Output the (x, y) coordinate of the center of the cell containing the given text.  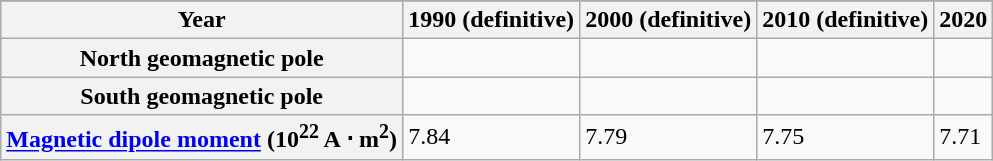
7.79 (668, 138)
2000 (definitive) (668, 20)
South geomagnetic pole (202, 96)
7.71 (964, 138)
7.84 (492, 138)
2010 (definitive) (846, 20)
North geomagnetic pole (202, 58)
1990 (definitive) (492, 20)
Magnetic dipole moment (1022 A ⋅ m2) (202, 138)
7.75 (846, 138)
2020 (964, 20)
Year (202, 20)
